Determine the (x, y) coordinate at the center of the cell enclosing the given text.  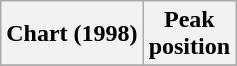
Peakposition (189, 34)
Chart (1998) (72, 34)
